Provide the [x, y] coordinate of the cell's center where the given text is located.  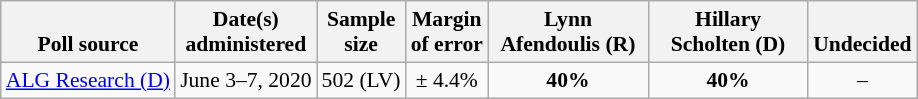
Undecided [862, 32]
HillaryScholten (D) [728, 32]
Date(s)administered [246, 32]
502 (LV) [362, 80]
June 3–7, 2020 [246, 80]
ALG Research (D) [88, 80]
± 4.4% [447, 80]
LynnAfendoulis (R) [568, 32]
Samplesize [362, 32]
– [862, 80]
Marginof error [447, 32]
Poll source [88, 32]
